Find where the given text appears and provide that cell's center as (X, Y) coordinate. 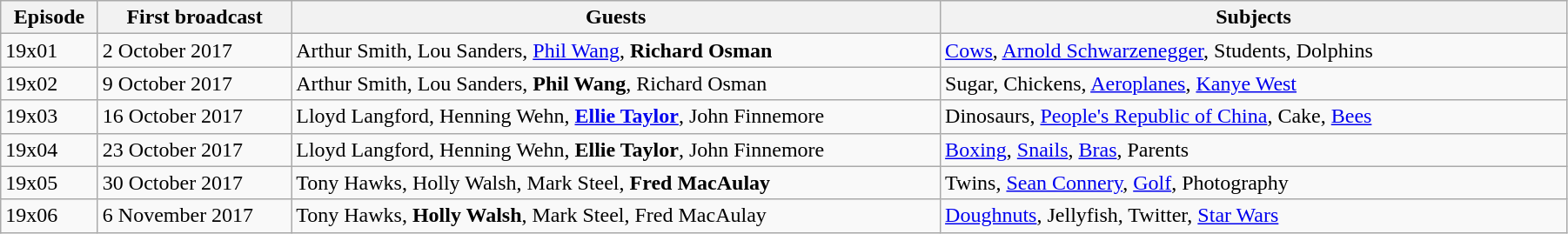
Guests (616, 17)
16 October 2017 (194, 117)
19x02 (50, 84)
First broadcast (194, 17)
19x05 (50, 183)
Boxing, Snails, Bras, Parents (1254, 150)
6 November 2017 (194, 216)
Sugar, Chickens, Aeroplanes, Kanye West (1254, 84)
19x03 (50, 117)
Subjects (1254, 17)
Dinosaurs, People's Republic of China, Cake, Bees (1254, 117)
9 October 2017 (194, 84)
30 October 2017 (194, 183)
19x04 (50, 150)
19x01 (50, 50)
Episode (50, 17)
2 October 2017 (194, 50)
23 October 2017 (194, 150)
Twins, Sean Connery, Golf, Photography (1254, 183)
19x06 (50, 216)
Cows, Arnold Schwarzenegger, Students, Dolphins (1254, 50)
Doughnuts, Jellyfish, Twitter, Star Wars (1254, 216)
